For the text-containing cell, return its midpoint in [x, y] coordinate format. 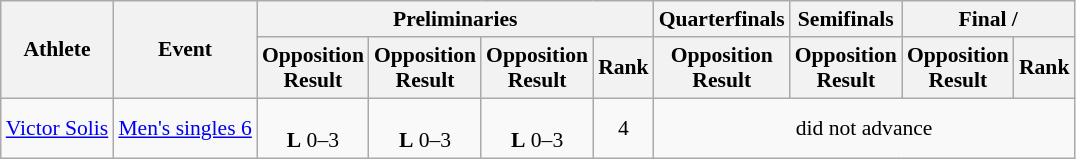
Quarterfinals [722, 19]
Victor Solis [58, 128]
Men's singles 6 [185, 128]
Semifinals [846, 19]
Preliminaries [456, 19]
Athlete [58, 50]
Final / [988, 19]
did not advance [864, 128]
Event [185, 50]
4 [624, 128]
